Capture the cell that displays the provided text and extract its (X, Y) central coordinate. 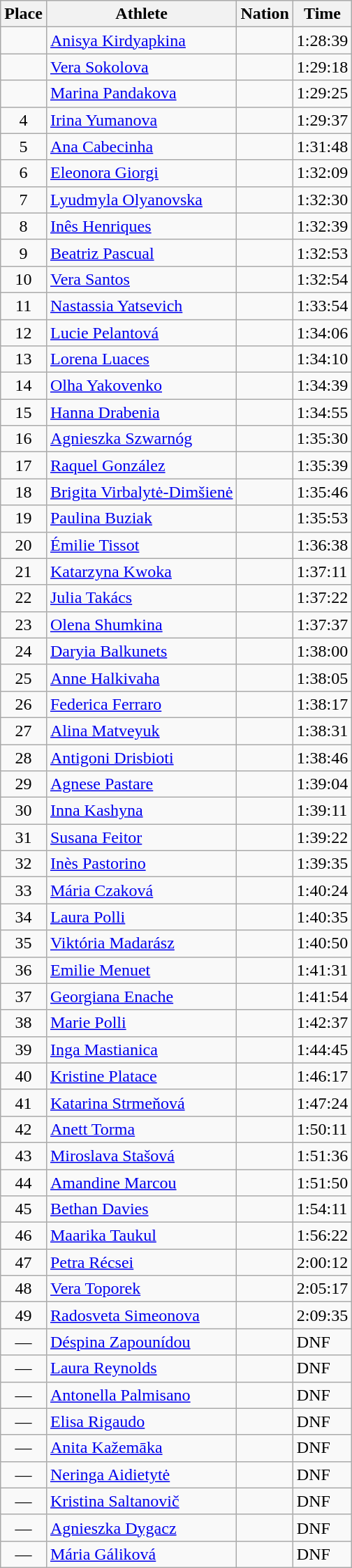
Kristine Platace (141, 1076)
19 (24, 518)
9 (24, 253)
25 (24, 678)
Federica Ferraro (141, 704)
Katarzyna Kwoka (141, 572)
Nastassia Yatsevich (141, 306)
Emilie Menuet (141, 970)
7 (24, 200)
Vera Santos (141, 279)
1:38:17 (322, 704)
1:40:50 (322, 943)
1:34:39 (322, 386)
Inna Kashyna (141, 811)
Antonella Palmisano (141, 1395)
1:39:35 (322, 864)
12 (24, 333)
1:38:00 (322, 651)
Antigoni Drisbioti (141, 757)
Bethan Davies (141, 1209)
Susana Feitor (141, 837)
1:54:11 (322, 1209)
Place (24, 14)
1:38:31 (322, 731)
Inês Henriques (141, 226)
Lorena Luaces (141, 359)
Julia Takács (141, 598)
1:50:11 (322, 1129)
Marina Pandakova (141, 94)
Inga Mastianica (141, 1050)
Paulina Buziak (141, 518)
15 (24, 412)
1:34:10 (322, 359)
22 (24, 598)
46 (24, 1236)
Alina Matveyuk (141, 731)
1:38:05 (322, 678)
36 (24, 970)
1:35:30 (322, 439)
1:34:55 (322, 412)
2:05:17 (322, 1289)
Kristina Saltanovič (141, 1501)
Athlete (141, 14)
1:51:36 (322, 1156)
Mária Czaková (141, 890)
1:32:53 (322, 253)
Déspina Zapounídou (141, 1342)
1:44:45 (322, 1050)
47 (24, 1262)
Brigita Virbalytė-Dimšienė (141, 492)
1:40:24 (322, 890)
Ana Cabecinha (141, 147)
Agnieszka Dygacz (141, 1528)
1:28:39 (322, 40)
31 (24, 837)
Mária Gáliková (141, 1554)
1:32:30 (322, 200)
Laura Polli (141, 917)
27 (24, 731)
Anisya Kirdyapkina (141, 40)
23 (24, 625)
49 (24, 1315)
33 (24, 890)
2:00:12 (322, 1262)
Inès Pastorino (141, 864)
39 (24, 1050)
Agnieszka Szwarnóg (141, 439)
1:40:35 (322, 917)
45 (24, 1209)
1:35:53 (322, 518)
1:33:54 (322, 306)
1:39:04 (322, 784)
18 (24, 492)
10 (24, 279)
1:31:48 (322, 147)
Time (322, 14)
32 (24, 864)
Marie Polli (141, 1023)
Lucie Pelantová (141, 333)
17 (24, 465)
35 (24, 943)
1:32:09 (322, 173)
Katarina Strmeňová (141, 1103)
44 (24, 1183)
34 (24, 917)
Raquel González (141, 465)
Radosveta Simeonova (141, 1315)
Émilie Tissot (141, 545)
1:46:17 (322, 1076)
Viktória Madarász (141, 943)
1:41:31 (322, 970)
Anne Halkivaha (141, 678)
43 (24, 1156)
Elisa Rigaudo (141, 1421)
41 (24, 1103)
21 (24, 572)
26 (24, 704)
42 (24, 1129)
Laura Reynolds (141, 1368)
8 (24, 226)
Neringa Aidietytė (141, 1474)
Daryia Balkunets (141, 651)
1:41:54 (322, 996)
20 (24, 545)
1:29:25 (322, 94)
6 (24, 173)
1:36:38 (322, 545)
2:09:35 (322, 1315)
5 (24, 147)
1:29:18 (322, 67)
Vera Sokolova (141, 67)
14 (24, 386)
1:35:39 (322, 465)
4 (24, 120)
1:42:37 (322, 1023)
1:38:46 (322, 757)
16 (24, 439)
1:51:50 (322, 1183)
Amandine Marcou (141, 1183)
11 (24, 306)
Agnese Pastare (141, 784)
24 (24, 651)
Georgiana Enache (141, 996)
37 (24, 996)
38 (24, 1023)
13 (24, 359)
1:29:37 (322, 120)
Vera Toporek (141, 1289)
Anett Torma (141, 1129)
1:35:46 (322, 492)
29 (24, 784)
1:34:06 (322, 333)
Miroslava Stašová (141, 1156)
Maarika Taukul (141, 1236)
30 (24, 811)
Nation (265, 14)
Beatriz Pascual (141, 253)
1:39:22 (322, 837)
Eleonora Giorgi (141, 173)
28 (24, 757)
1:37:22 (322, 598)
Olena Shumkina (141, 625)
Irina Yumanova (141, 120)
1:37:37 (322, 625)
1:56:22 (322, 1236)
1:32:39 (322, 226)
Petra Récsei (141, 1262)
Hanna Drabenia (141, 412)
40 (24, 1076)
Olha Yakovenko (141, 386)
48 (24, 1289)
1:37:11 (322, 572)
1:47:24 (322, 1103)
1:39:11 (322, 811)
Anita Kažemāka (141, 1448)
1:32:54 (322, 279)
Lyudmyla Olyanovska (141, 200)
